From the cell containing the given text, extract its center point as (x, y) coordinate. 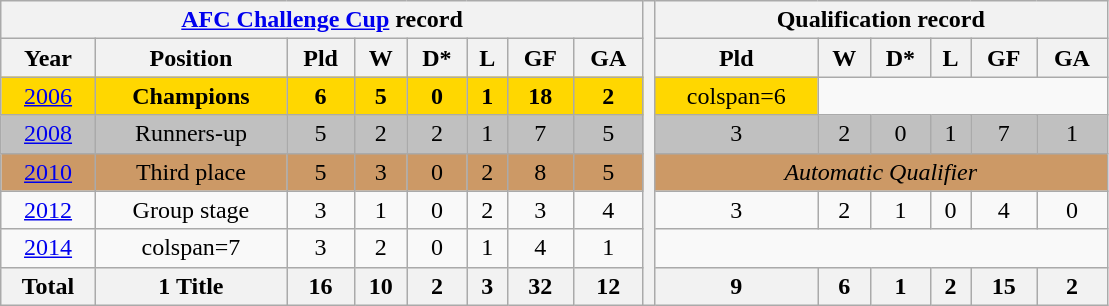
Group stage (190, 210)
2014 (48, 248)
2010 (48, 172)
Champions (190, 96)
15 (1004, 286)
Position (190, 58)
colspan=7 (190, 248)
2008 (48, 134)
2012 (48, 210)
12 (608, 286)
Third place (190, 172)
colspan=6 (736, 96)
16 (321, 286)
Year (48, 58)
8 (540, 172)
1 Title (190, 286)
AFC Challenge Cup record (322, 20)
2006 (48, 96)
9 (736, 286)
32 (540, 286)
Automatic Qualifier (880, 172)
10 (381, 286)
Qualification record (880, 20)
Total (48, 286)
Runners-up (190, 134)
18 (540, 96)
